Scan for the cell matching the given text and deliver its [x, y] coordinate at center. 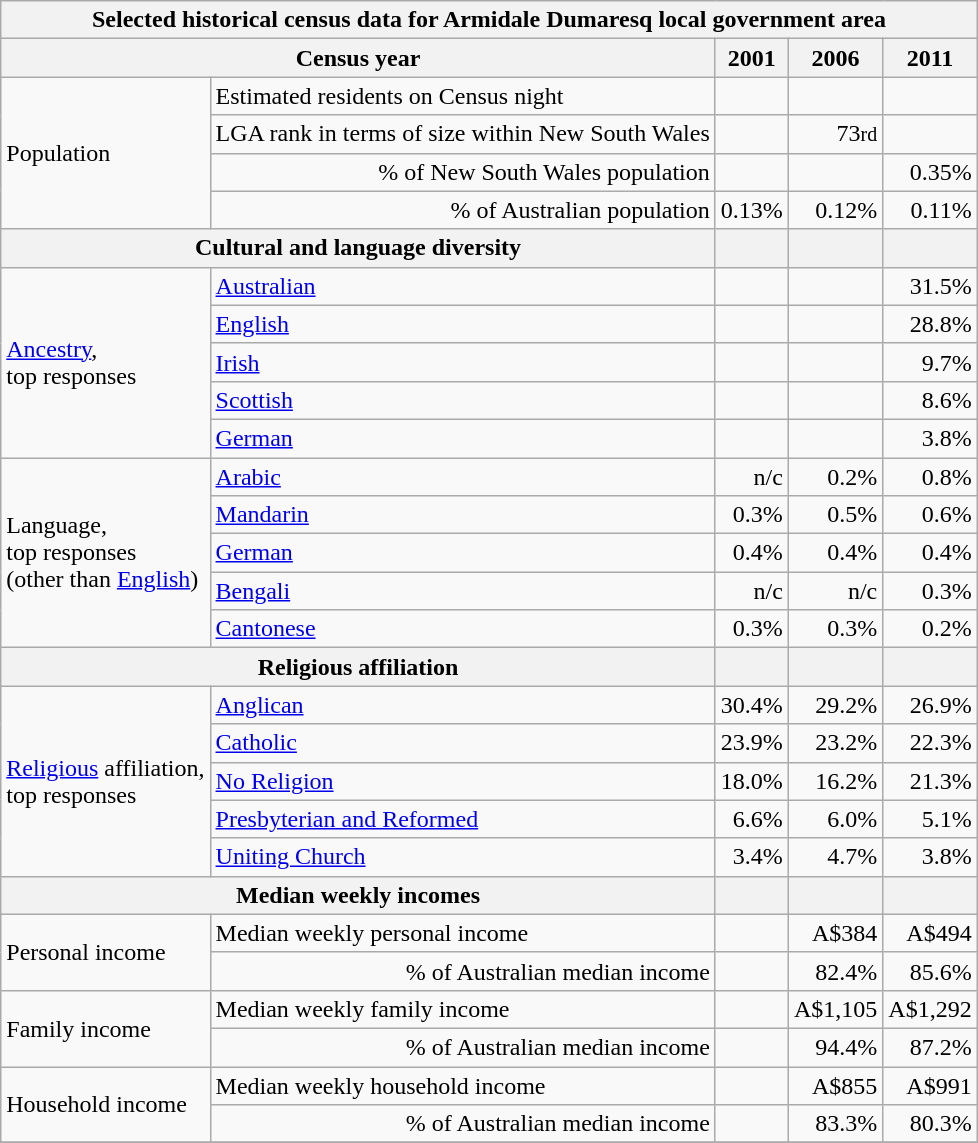
LGA rank in terms of size within New South Wales [462, 134]
0.5% [835, 515]
82.4% [835, 971]
Median weekly household income [462, 1085]
A$494 [930, 933]
Arabic [462, 477]
0.8% [930, 477]
87.2% [930, 1047]
23.2% [835, 743]
Median weekly personal income [462, 933]
English [462, 324]
2011 [930, 58]
16.2% [835, 781]
0.35% [930, 172]
Anglican [462, 705]
Scottish [462, 400]
9.7% [930, 362]
2001 [752, 58]
6.6% [752, 819]
18.0% [752, 781]
Uniting Church [462, 857]
94.4% [835, 1047]
Presbyterian and Reformed [462, 819]
85.6% [930, 971]
Median weekly incomes [358, 895]
Family income [106, 1028]
Census year [358, 58]
Mandarin [462, 515]
Population [106, 153]
30.4% [752, 705]
Estimated residents on Census night [462, 96]
73rd [835, 134]
22.3% [930, 743]
8.6% [930, 400]
Cantonese [462, 629]
4.7% [835, 857]
A$1,105 [835, 1009]
Australian [462, 286]
A$1,292 [930, 1009]
0.13% [752, 210]
Personal income [106, 952]
A$855 [835, 1085]
0.12% [835, 210]
2006 [835, 58]
28.8% [930, 324]
21.3% [930, 781]
31.5% [930, 286]
A$384 [835, 933]
83.3% [835, 1124]
Religious affiliation,top responses [106, 781]
0.11% [930, 210]
Ancestry,top responses [106, 362]
23.9% [752, 743]
A$991 [930, 1085]
Irish [462, 362]
Cultural and language diversity [358, 248]
Bengali [462, 591]
Catholic [462, 743]
Language,top responses(other than English) [106, 553]
5.1% [930, 819]
Household income [106, 1104]
% of Australian population [462, 210]
29.2% [835, 705]
6.0% [835, 819]
Religious affiliation [358, 667]
80.3% [930, 1124]
0.6% [930, 515]
Median weekly family income [462, 1009]
No Religion [462, 781]
3.4% [752, 857]
% of New South Wales population [462, 172]
26.9% [930, 705]
Selected historical census data for Armidale Dumaresq local government area [489, 20]
